Find where the given text appears and provide that cell's center as (x, y) coordinate. 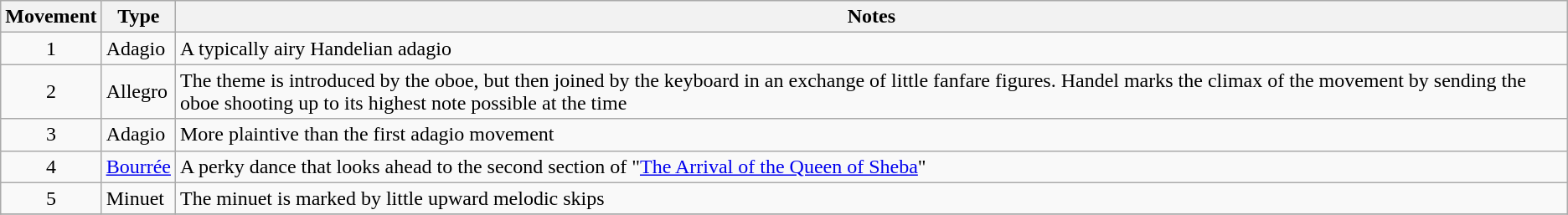
3 (51, 135)
Notes (871, 17)
Allegro (138, 92)
1 (51, 49)
Bourrée (138, 166)
5 (51, 198)
The minuet is marked by little upward melodic skips (871, 198)
2 (51, 92)
A typically airy Handelian adagio (871, 49)
More plaintive than the first adagio movement (871, 135)
A perky dance that looks ahead to the second section of "The Arrival of the Queen of Sheba" (871, 166)
Type (138, 17)
Movement (51, 17)
4 (51, 166)
Minuet (138, 198)
